Provide the [x, y] coordinate of the cell's center where the given text is located.  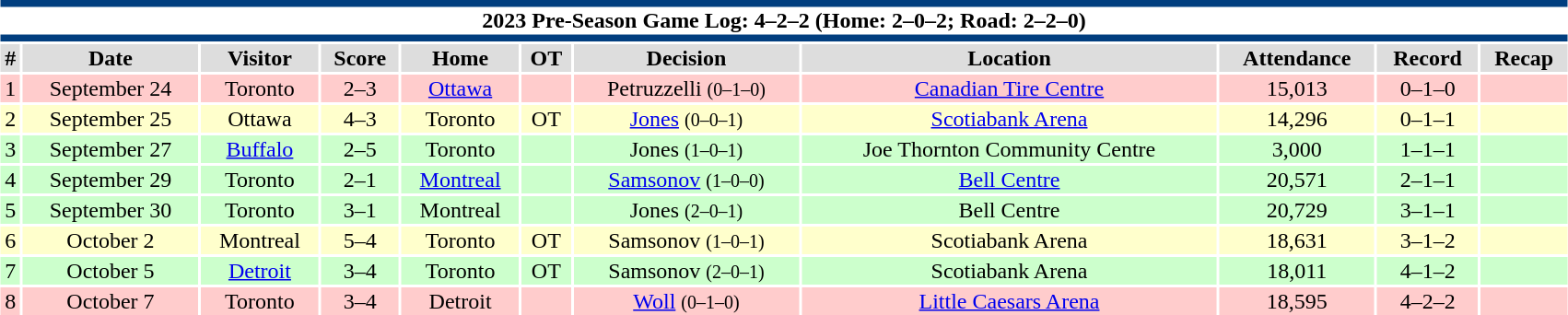
15,013 [1297, 88]
October 5 [111, 271]
September 27 [111, 149]
Decision [685, 58]
October 7 [111, 301]
Jones (0–0–1) [685, 119]
Petruzzelli (0–1–0) [685, 88]
Samsonov (1–0–1) [685, 240]
1–1–1 [1428, 149]
2023 Pre-Season Game Log: 4–2–2 (Home: 2–0–2; Road: 2–2–0) [784, 20]
1 [11, 88]
Jones (1–0–1) [685, 149]
Samsonov (1–0–0) [685, 180]
Samsonov (2–0–1) [685, 271]
Woll (0–1–0) [685, 301]
14,296 [1297, 119]
6 [11, 240]
2–1–1 [1428, 180]
18,631 [1297, 240]
4–1–2 [1428, 271]
3–1–1 [1428, 210]
5–4 [360, 240]
Jones (2–0–1) [685, 210]
Recap [1524, 58]
18,011 [1297, 271]
Buffalo [260, 149]
October 2 [111, 240]
Score [360, 58]
September 24 [111, 88]
September 29 [111, 180]
3 [11, 149]
3–1 [360, 210]
5 [11, 210]
Visitor [260, 58]
8 [11, 301]
2–1 [360, 180]
0–1–1 [1428, 119]
Record [1428, 58]
Joe Thornton Community Centre [1010, 149]
2–3 [360, 88]
2 [11, 119]
4 [11, 180]
0–1–0 [1428, 88]
Location [1010, 58]
September 30 [111, 210]
Home [461, 58]
September 25 [111, 119]
Date [111, 58]
7 [11, 271]
4–2–2 [1428, 301]
Canadian Tire Centre [1010, 88]
2–5 [360, 149]
3,000 [1297, 149]
# [11, 58]
3–1–2 [1428, 240]
20,729 [1297, 210]
Attendance [1297, 58]
4–3 [360, 119]
18,595 [1297, 301]
Little Caesars Arena [1010, 301]
20,571 [1297, 180]
